For the text-containing cell, return its midpoint in [X, Y] coordinate format. 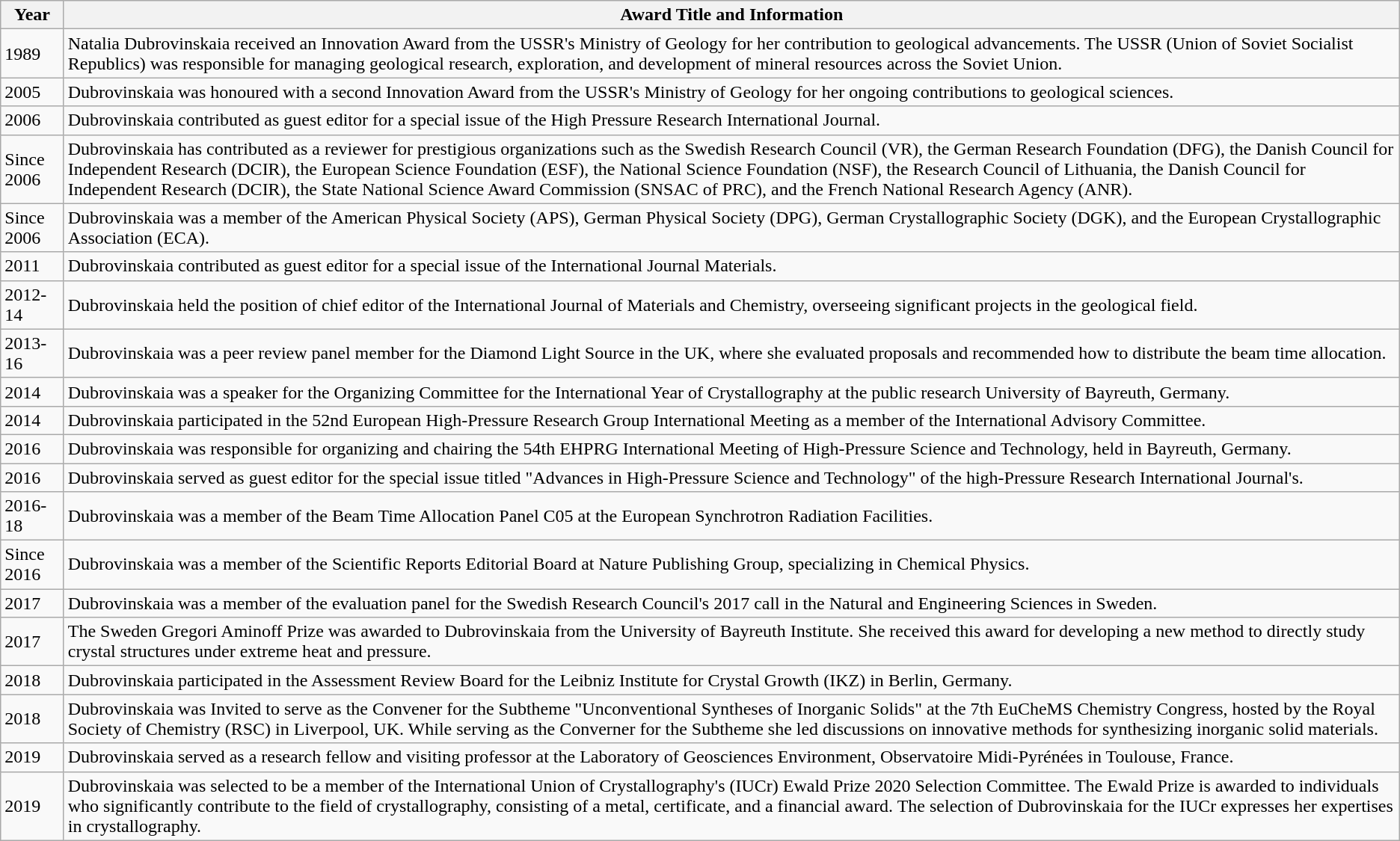
2016-18 [32, 516]
2005 [32, 92]
Award Title and Information [731, 15]
Dubrovinskaia was a member of the evaluation panel for the Swedish Research Council's 2017 call in the Natural and Engineering Sciences in Sweden. [731, 603]
Dubrovinskaia was a member of the Scientific Reports Editorial Board at Nature Publishing Group, specializing in Chemical Physics. [731, 565]
2013-16 [32, 353]
2011 [32, 266]
Dubrovinskaia was honoured with a second Innovation Award from the USSR's Ministry of Geology for her ongoing contributions to geological sciences. [731, 92]
Dubrovinskaia contributed as guest editor for a special issue of the International Journal Materials. [731, 266]
Dubrovinskaia was a member of the Beam Time Allocation Panel C05 at the European Synchrotron Radiation Facilities. [731, 516]
1989 [32, 54]
2006 [32, 120]
Since 2016 [32, 565]
Dubrovinskaia contributed as guest editor for a special issue of the High Pressure Research International Journal. [731, 120]
Dubrovinskaia participated in the Assessment Review Board for the Leibniz Institute for Crystal Growth (IKZ) in Berlin, Germany. [731, 680]
2012-14 [32, 305]
Year [32, 15]
